Locate the cell with the specified text and output its [X, Y] center coordinate. 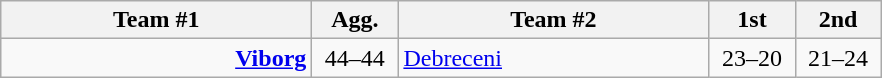
Viborg [156, 58]
Team #1 [156, 20]
Agg. [355, 20]
Debreceni [554, 58]
21–24 [838, 58]
2nd [838, 20]
1st [752, 20]
23–20 [752, 58]
Team #2 [554, 20]
44–44 [355, 58]
